Scan for the cell matching the given text and deliver its [x, y] coordinate at center. 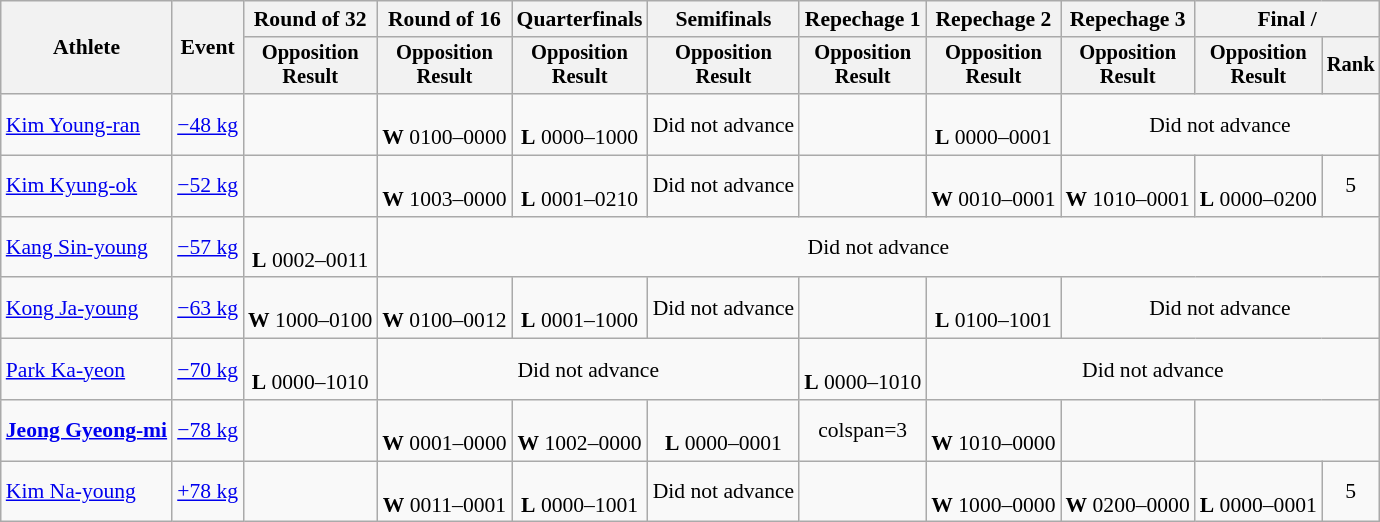
Quarterfinals [580, 19]
Kim Kyung-ok [86, 186]
Kang Sin-young [86, 248]
L 0000–1001 [580, 492]
W 0100–0012 [444, 308]
Kim Young-ran [86, 124]
+78 kg [208, 492]
L 0002–0011 [310, 248]
Final / [1288, 19]
−57 kg [208, 248]
−52 kg [208, 186]
L 0001–1000 [580, 308]
W 1003–0000 [444, 186]
L 0100–1001 [993, 308]
−63 kg [208, 308]
Semifinals [724, 19]
W 1010–0000 [993, 430]
−48 kg [208, 124]
Park Ka-yeon [86, 370]
Round of 16 [444, 19]
Repechage 1 [862, 19]
W 1000–0000 [993, 492]
Repechage 2 [993, 19]
Round of 32 [310, 19]
Kong Ja-young [86, 308]
L 0000–1000 [580, 124]
L 0001–0210 [580, 186]
W 0200–0000 [1127, 492]
Event [208, 48]
W 1000–0100 [310, 308]
W 1010–0001 [1127, 186]
W 0100–0000 [444, 124]
W 0010–0001 [993, 186]
−78 kg [208, 430]
Repechage 3 [1127, 19]
−70 kg [208, 370]
Kim Na-young [86, 492]
Rank [1351, 66]
Athlete [86, 48]
Jeong Gyeong-mi [86, 430]
W 0011–0001 [444, 492]
colspan=3 [862, 430]
W 0001–0000 [444, 430]
L 0000–0200 [1258, 186]
W 1002–0000 [580, 430]
